Capture the cell that displays the provided text and extract its [X, Y] central coordinate. 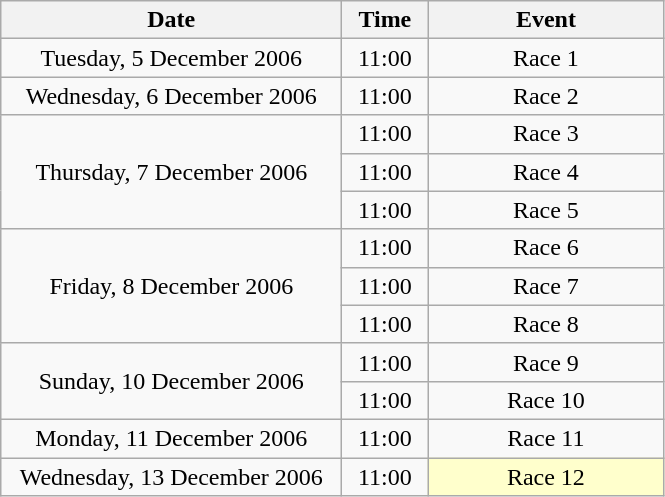
Time [385, 20]
Race 10 [546, 400]
Race 1 [546, 58]
Event [546, 20]
Wednesday, 6 December 2006 [172, 96]
Race 12 [546, 477]
Thursday, 7 December 2006 [172, 172]
Race 6 [546, 248]
Tuesday, 5 December 2006 [172, 58]
Race 4 [546, 172]
Race 3 [546, 134]
Wednesday, 13 December 2006 [172, 477]
Race 11 [546, 438]
Date [172, 20]
Sunday, 10 December 2006 [172, 381]
Monday, 11 December 2006 [172, 438]
Race 9 [546, 362]
Race 8 [546, 324]
Race 7 [546, 286]
Race 5 [546, 210]
Race 2 [546, 96]
Friday, 8 December 2006 [172, 286]
